For the text-containing cell, return its midpoint in [X, Y] coordinate format. 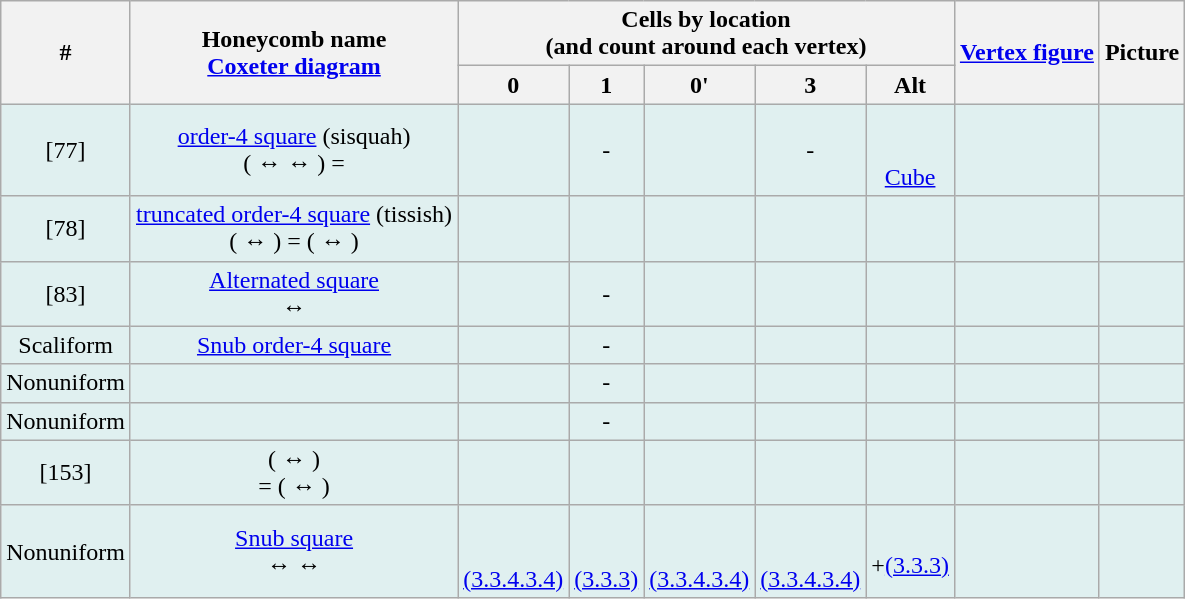
Snub order-4 square [294, 345]
Alternated square ↔ [294, 294]
Picture [1142, 52]
[153] [66, 472]
0' [700, 85]
Vertex figure [1026, 52]
1 [606, 85]
order-4 square (sisquah)( ↔ ↔ ) = [294, 150]
Cube [910, 150]
+(3.3.3) [910, 551]
[78] [66, 228]
[83] [66, 294]
Snub square ↔ ↔ [294, 551]
3 [810, 85]
truncated order-4 square (tissish)( ↔ ) = ( ↔ ) [294, 228]
[77] [66, 150]
Alt [910, 85]
Scaliform [66, 345]
# [66, 52]
Honeycomb nameCoxeter diagram [294, 52]
Cells by location(and count around each vertex) [706, 34]
0 [514, 85]
( ↔ )= ( ↔ ) [294, 472]
(3.3.3) [606, 551]
